Provide the (x, y) coordinate of the cell's center where the given text is located.  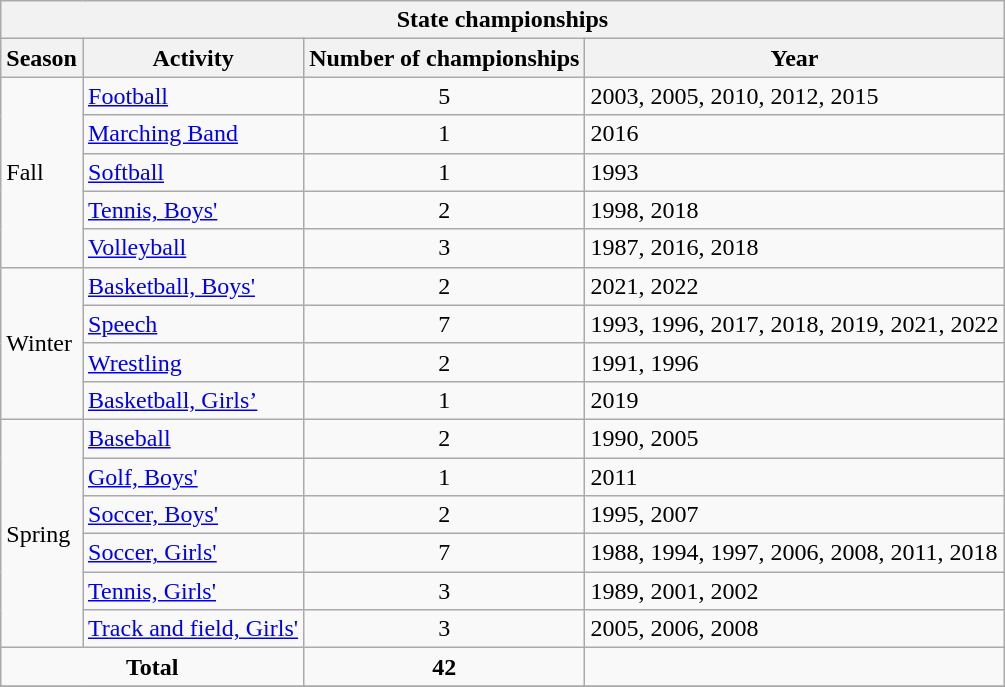
Marching Band (192, 134)
State championships (502, 20)
Softball (192, 172)
Season (42, 58)
1988, 1994, 1997, 2006, 2008, 2011, 2018 (794, 553)
1995, 2007 (794, 515)
Football (192, 96)
1993 (794, 172)
Activity (192, 58)
1993, 1996, 2017, 2018, 2019, 2021, 2022 (794, 324)
2011 (794, 477)
Tennis, Girls' (192, 591)
Basketball, Girls’ (192, 400)
5 (444, 96)
42 (444, 667)
Soccer, Girls' (192, 553)
Winter (42, 343)
Number of championships (444, 58)
Golf, Boys' (192, 477)
Spring (42, 533)
Wrestling (192, 362)
1991, 1996 (794, 362)
2021, 2022 (794, 286)
2019 (794, 400)
1987, 2016, 2018 (794, 248)
Track and field, Girls' (192, 629)
2016 (794, 134)
Year (794, 58)
1990, 2005 (794, 438)
Speech (192, 324)
Soccer, Boys' (192, 515)
Baseball (192, 438)
Volleyball (192, 248)
2005, 2006, 2008 (794, 629)
Basketball, Boys' (192, 286)
1989, 2001, 2002 (794, 591)
Total (152, 667)
1998, 2018 (794, 210)
Tennis, Boys' (192, 210)
Fall (42, 172)
2003, 2005, 2010, 2012, 2015 (794, 96)
